Locate the cell with the specified text and output its (X, Y) center coordinate. 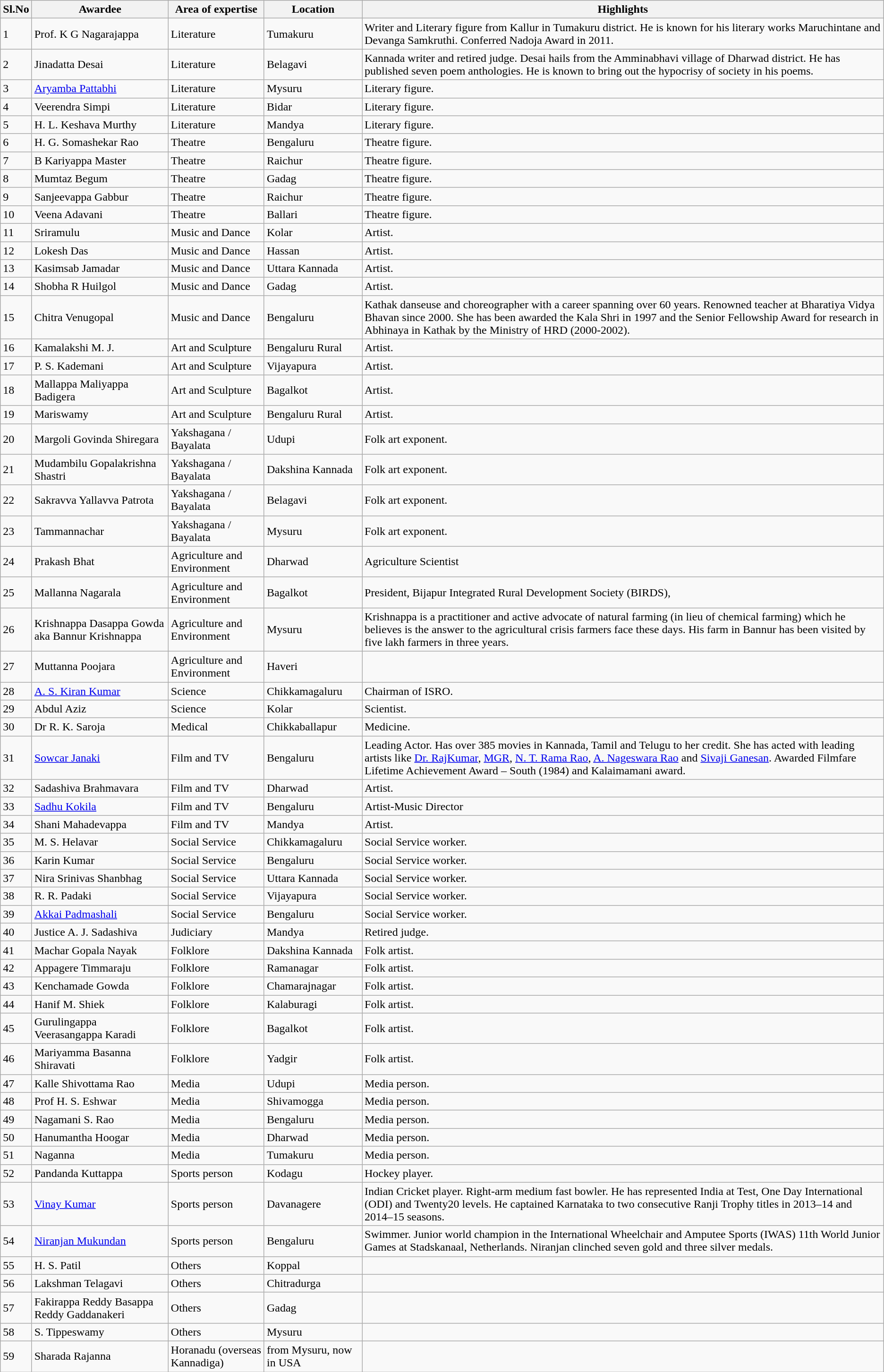
Chitra Venugopal (100, 317)
Sadashiva Brahmavara (100, 788)
Nira Srinivas Shanbhag (100, 878)
Sl.No (16, 9)
Vinay Kumar (100, 1204)
Yadgir (313, 1059)
2 (16, 64)
Hanif M. Shiek (100, 1004)
55 (16, 1265)
3 (16, 89)
29 (16, 709)
6 (16, 143)
46 (16, 1059)
Agriculture Scientist (622, 562)
S. Tippeswamy (100, 1332)
Sadhu Kokila (100, 806)
Prakash Bhat (100, 562)
26 (16, 629)
Kodagu (313, 1173)
M. S. Helavar (100, 842)
Karin Kumar (100, 860)
47 (16, 1084)
9 (16, 196)
Judiciary (216, 932)
Kamalakshi M. J. (100, 348)
Mallappa Maliyappa Badigera (100, 390)
44 (16, 1004)
Lokesh Das (100, 251)
Prof. K G Nagarajappa (100, 34)
Retired judge. (622, 932)
Kenchamade Gowda (100, 986)
39 (16, 914)
57 (16, 1308)
Horanadu (overseas Kannadiga) (216, 1356)
Tammannachar (100, 531)
1 (16, 34)
Fakirappa Reddy Basappa Reddy Gaddanakeri (100, 1308)
35 (16, 842)
13 (16, 269)
Kasimsab Jamadar (100, 269)
Margoli Govinda Shiregara (100, 439)
Awardee (100, 9)
Veena Adavani (100, 214)
Haveri (313, 667)
59 (16, 1356)
Hanumantha Hoogar (100, 1137)
Sakravva Yallavva Patrota (100, 500)
Sowcar Janaki (100, 758)
23 (16, 531)
25 (16, 592)
37 (16, 878)
10 (16, 214)
Nagamani S. Rao (100, 1119)
Area of expertise (216, 9)
14 (16, 287)
H. L. Keshava Murthy (100, 125)
58 (16, 1332)
Gurulingappa Veerasangappa Karadi (100, 1028)
43 (16, 986)
Niranjan Mukundan (100, 1241)
Justice A. J. Sadashiva (100, 932)
H. S. Patil (100, 1265)
Chairman of ISRO. (622, 691)
Muttanna Poojara (100, 667)
Akkai Padmashali (100, 914)
41 (16, 950)
Medical (216, 727)
P. S. Kademani (100, 366)
Mallanna Nagarala (100, 592)
Bidar (313, 107)
48 (16, 1101)
Kalle Shivottama Rao (100, 1084)
49 (16, 1119)
Medicine. (622, 727)
21 (16, 469)
Ballari (313, 214)
18 (16, 390)
Davanagere (313, 1204)
36 (16, 860)
Sharada Rajanna (100, 1356)
Abdul Aziz (100, 709)
22 (16, 500)
5 (16, 125)
Machar Gopala Nayak (100, 950)
H. G. Somashekar Rao (100, 143)
Kalaburagi (313, 1004)
38 (16, 896)
Location (313, 9)
32 (16, 788)
15 (16, 317)
Artist-Music Director (622, 806)
Aryamba Pattabhi (100, 89)
56 (16, 1283)
Mumtaz Begum (100, 178)
Scientist. (622, 709)
33 (16, 806)
52 (16, 1173)
Prof H. S. Eshwar (100, 1101)
16 (16, 348)
Sanjeevappa Gabbur (100, 196)
11 (16, 232)
Sriramulu (100, 232)
31 (16, 758)
Lakshman Telagavi (100, 1283)
Veerendra Simpi (100, 107)
Mariswamy (100, 415)
Appagere Timmaraju (100, 968)
Hassan (313, 251)
Krishnappa Dasappa Gowda aka Bannur Krishnappa (100, 629)
28 (16, 691)
27 (16, 667)
20 (16, 439)
53 (16, 1204)
8 (16, 178)
Highlights (622, 9)
Shobha R Huilgol (100, 287)
7 (16, 161)
Shivamogga (313, 1101)
Koppal (313, 1265)
R. R. Padaki (100, 896)
B Kariyappa Master (100, 161)
Dr R. K. Saroja (100, 727)
34 (16, 824)
Hockey player. (622, 1173)
Jinadatta Desai (100, 64)
from Mysuru, now in USA (313, 1356)
Mudambilu Gopalakrishna Shastri (100, 469)
A. S. Kiran Kumar (100, 691)
Shani Mahadevappa (100, 824)
President, Bijapur Integrated Rural Development Society (BIRDS), (622, 592)
4 (16, 107)
51 (16, 1155)
Pandanda Kuttappa (100, 1173)
30 (16, 727)
42 (16, 968)
24 (16, 562)
54 (16, 1241)
50 (16, 1137)
Mariyamma Basanna Shiravati (100, 1059)
19 (16, 415)
Ramanagar (313, 968)
Chamarajnagar (313, 986)
Naganna (100, 1155)
40 (16, 932)
12 (16, 251)
Chitradurga (313, 1283)
45 (16, 1028)
Chikkaballapur (313, 727)
17 (16, 366)
